From the cell containing the given text, extract its center point as (X, Y) coordinate. 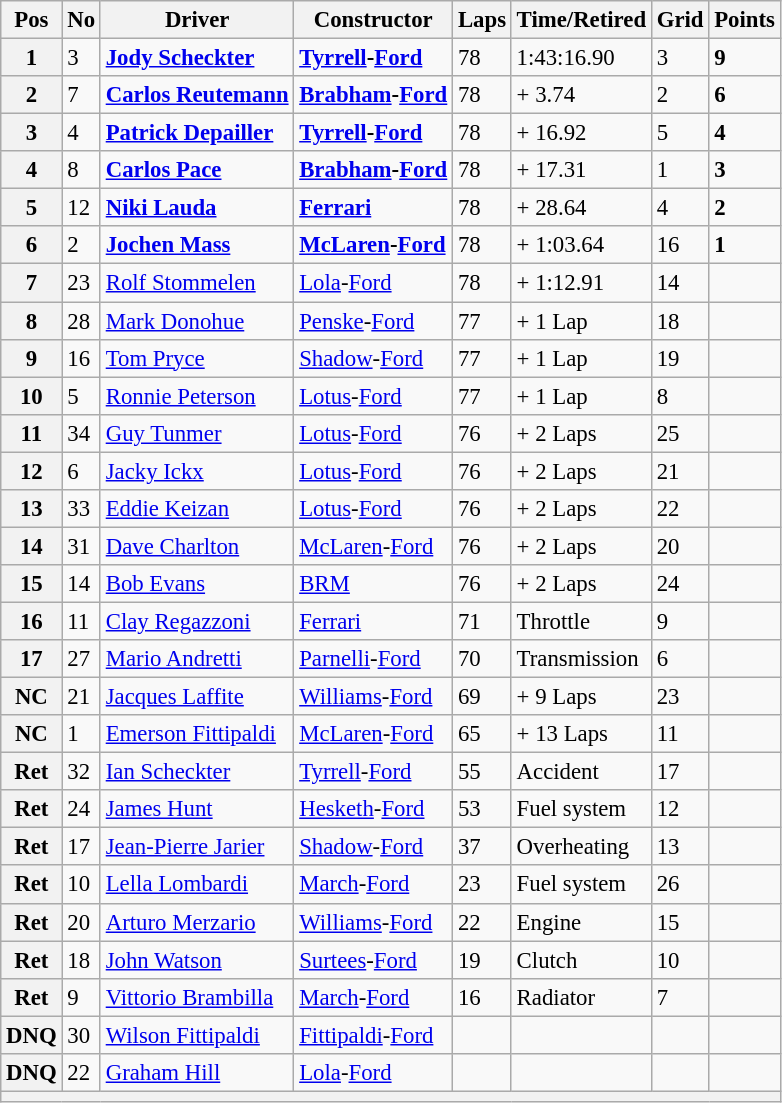
55 (482, 772)
Transmission (581, 659)
Lella Lombardi (196, 885)
53 (482, 809)
Overheating (581, 847)
Accident (581, 772)
Surtees-Ford (374, 960)
Carlos Reutemann (196, 95)
+ 3.74 (581, 95)
+ 1:03.64 (581, 245)
Jody Scheckter (196, 58)
+ 9 Laps (581, 697)
Points (744, 20)
70 (482, 659)
Mario Andretti (196, 659)
Fittipaldi-Ford (374, 1035)
Hesketh-Ford (374, 809)
Engine (581, 922)
+ 28.64 (581, 208)
Clutch (581, 960)
Jacques Laffite (196, 697)
33 (81, 509)
+ 1:12.91 (581, 283)
Arturo Merzario (196, 922)
Ian Scheckter (196, 772)
+ 17.31 (581, 170)
31 (81, 546)
Time/Retired (581, 20)
Grid (680, 20)
Bob Evans (196, 584)
Laps (482, 20)
No (81, 20)
Jean-Pierre Jarier (196, 847)
Carlos Pace (196, 170)
Mark Donohue (196, 321)
Jacky Ickx (196, 471)
Penske-Ford (374, 321)
1:43:16.90 (581, 58)
Parnelli-Ford (374, 659)
Patrick Depailler (196, 133)
Tom Pryce (196, 358)
Vittorio Brambilla (196, 997)
Throttle (581, 621)
Emerson Fittipaldi (196, 734)
69 (482, 697)
Driver (196, 20)
Wilson Fittipaldi (196, 1035)
25 (680, 433)
Graham Hill (196, 1073)
James Hunt (196, 809)
Dave Charlton (196, 546)
32 (81, 772)
34 (81, 433)
27 (81, 659)
Radiator (581, 997)
28 (81, 321)
BRM (374, 584)
+ 13 Laps (581, 734)
Clay Regazzoni (196, 621)
Eddie Keizan (196, 509)
Ronnie Peterson (196, 396)
Pos (32, 20)
Guy Tunmer (196, 433)
65 (482, 734)
+ 16.92 (581, 133)
Constructor (374, 20)
Niki Lauda (196, 208)
Jochen Mass (196, 245)
John Watson (196, 960)
71 (482, 621)
37 (482, 847)
26 (680, 885)
Rolf Stommelen (196, 283)
30 (81, 1035)
